Return [X, Y] of the center of cell containing provided text 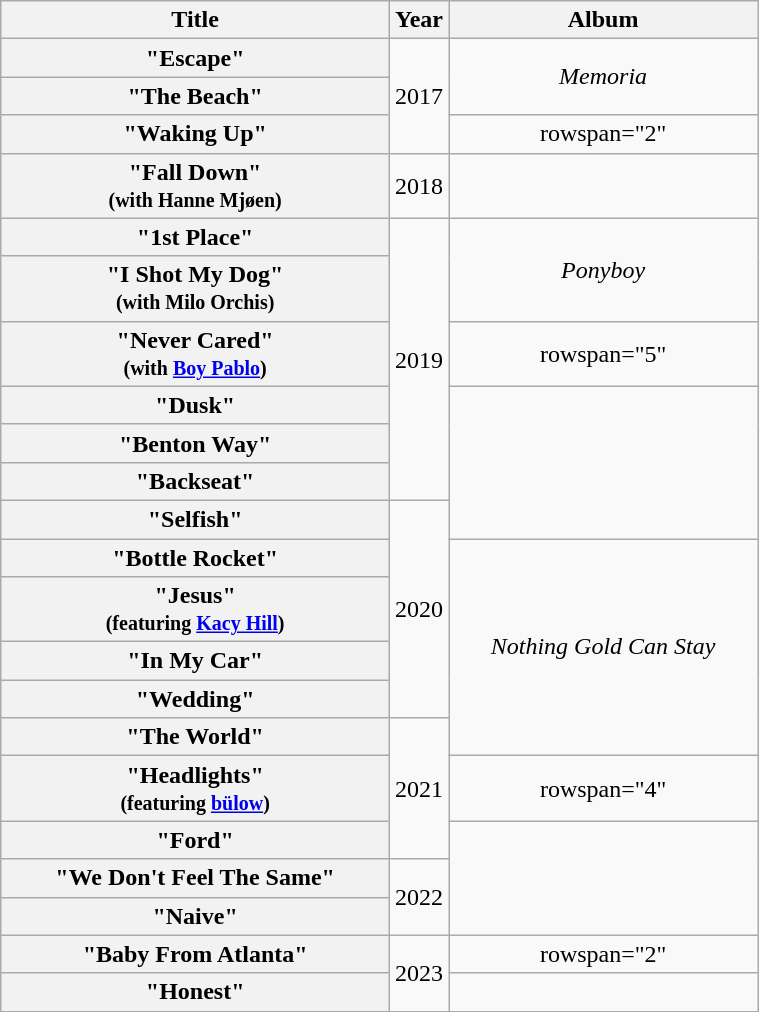
"Never Cared"(with Boy Pablo) [196, 354]
"Bottle Rocket" [196, 557]
"The World" [196, 737]
"Honest" [196, 992]
rowspan="5" [604, 354]
"Naive" [196, 916]
Album [604, 20]
"Wedding" [196, 699]
"Selfish" [196, 519]
"Headlights"(featuring bülow) [196, 788]
"I Shot My Dog"(with Milo Orchis) [196, 288]
"Escape" [196, 58]
"Jesus"(featuring Kacy Hill) [196, 610]
2019 [420, 359]
"Waking Up" [196, 134]
"1st Place" [196, 237]
"Baby From Atlanta" [196, 954]
Ponyboy [604, 270]
"Benton Way" [196, 443]
"In My Car" [196, 661]
2020 [420, 608]
2018 [420, 186]
"Fall Down"(with Hanne Mjøen) [196, 186]
2017 [420, 96]
"Dusk" [196, 405]
Memoria [604, 77]
"We Don't Feel The Same" [196, 878]
"Ford" [196, 840]
rowspan="4" [604, 788]
"Backseat" [196, 481]
2021 [420, 788]
"The Beach" [196, 96]
2022 [420, 897]
Title [196, 20]
2023 [420, 973]
Nothing Gold Can Stay [604, 646]
Year [420, 20]
